Pinpoint the cell where the given text exists, returning its (x, y) midpoint coordinate. 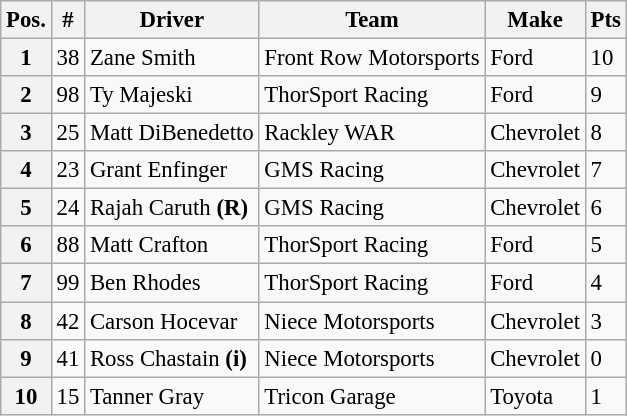
0 (606, 358)
Rackley WAR (372, 133)
Rajah Caruth (R) (172, 208)
15 (68, 396)
# (68, 20)
Zane Smith (172, 58)
Ross Chastain (i) (172, 358)
Matt DiBenedetto (172, 133)
2 (26, 95)
42 (68, 321)
41 (68, 358)
Ty Majeski (172, 95)
Carson Hocevar (172, 321)
Make (535, 20)
98 (68, 95)
23 (68, 170)
Grant Enfinger (172, 170)
24 (68, 208)
38 (68, 58)
Front Row Motorsports (372, 58)
Ben Rhodes (172, 283)
Team (372, 20)
Matt Crafton (172, 245)
99 (68, 283)
Pos. (26, 20)
88 (68, 245)
Tricon Garage (372, 396)
Toyota (535, 396)
25 (68, 133)
Tanner Gray (172, 396)
Pts (606, 20)
Driver (172, 20)
